Return [X, Y] of the center of cell containing provided text 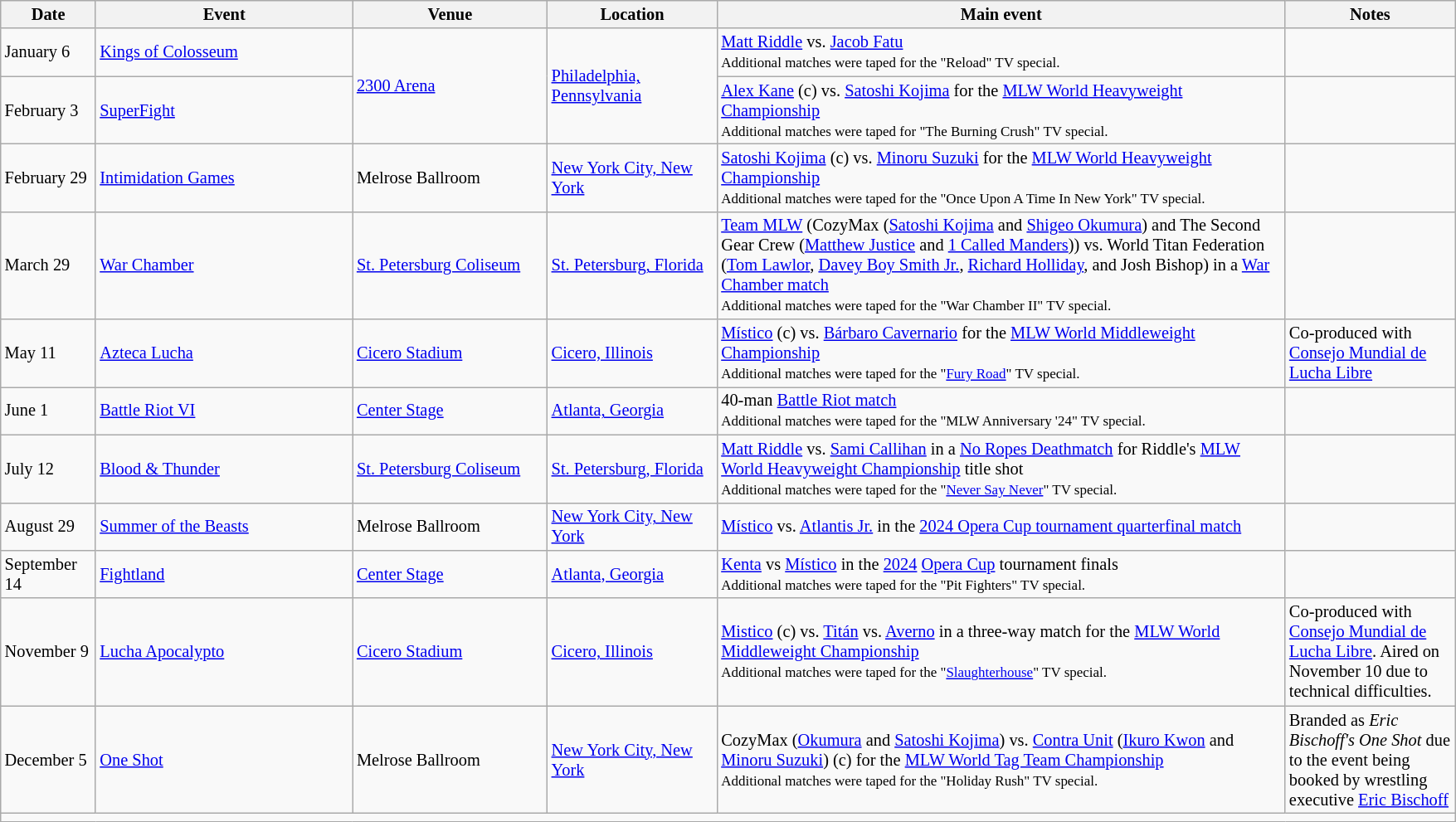
Summer of the Beasts [224, 527]
Blood & Thunder [224, 469]
Venue [450, 14]
Kenta vs Místico in the 2024 Opera Cup tournament finalsAdditional matches were taped for the "Pit Fighters" TV special. [1001, 574]
40-man Battle Riot matchAdditional matches were taped for the "MLW Anniversary '24" TV special. [1001, 411]
March 29 [48, 265]
Co-produced with Consejo Mundial de Lucha Libre. Aired on November 10 due to technical difficulties. [1371, 652]
Kings of Colosseum [224, 52]
Notes [1371, 14]
Matt Riddle vs. Jacob FatuAdditional matches were taped for the "Reload" TV special. [1001, 52]
Azteca Lucha [224, 353]
Philadelphia, Pennsylvania [632, 86]
January 6 [48, 52]
February 3 [48, 110]
July 12 [48, 469]
Intimidation Games [224, 178]
Fightland [224, 574]
SuperFight [224, 110]
Branded as Eric Bischoff's One Shot due to the event being booked by wrestling executive Eric Bischoff [1371, 760]
September 14 [48, 574]
2300 Arena [450, 86]
June 1 [48, 411]
Battle Riot VI [224, 411]
Místico (c) vs. Bárbaro Cavernario for the MLW World Middleweight ChampionshipAdditional matches were taped for the "Fury Road" TV special. [1001, 353]
Lucha Apocalypto [224, 652]
War Chamber [224, 265]
Date [48, 14]
November 9 [48, 652]
Main event [1001, 14]
August 29 [48, 527]
One Shot [224, 760]
Location [632, 14]
Místico vs. Atlantis Jr. in the 2024 Opera Cup tournament quarterfinal match [1001, 527]
February 29 [48, 178]
Co-produced with Consejo Mundial de Lucha Libre [1371, 353]
Event [224, 14]
Alex Kane (c) vs. Satoshi Kojima for the MLW World Heavyweight ChampionshipAdditional matches were taped for "The Burning Crush" TV special. [1001, 110]
May 11 [48, 353]
December 5 [48, 760]
